For the text-containing cell, return its midpoint in (x, y) coordinate format. 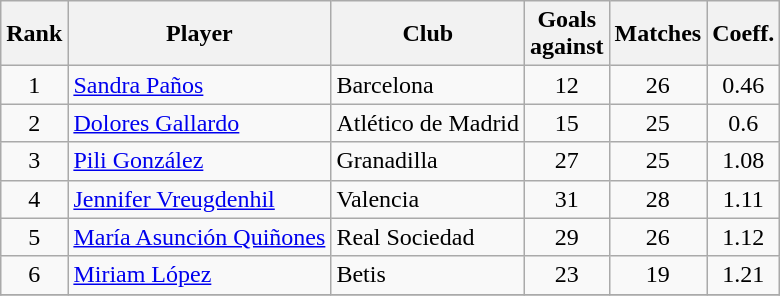
1.08 (744, 161)
23 (567, 275)
Valencia (428, 199)
Goalsagainst (567, 34)
Granadilla (428, 161)
1 (34, 85)
Club (428, 34)
5 (34, 237)
Matches (658, 34)
Atlético de Madrid (428, 123)
2 (34, 123)
Miriam López (200, 275)
27 (567, 161)
0.46 (744, 85)
1.11 (744, 199)
Coeff. (744, 34)
1.21 (744, 275)
28 (658, 199)
Dolores Gallardo (200, 123)
31 (567, 199)
6 (34, 275)
1.12 (744, 237)
Jennifer Vreugdenhil (200, 199)
15 (567, 123)
María Asunción Quiñones (200, 237)
Sandra Paños (200, 85)
Player (200, 34)
4 (34, 199)
Barcelona (428, 85)
Betis (428, 275)
0.6 (744, 123)
29 (567, 237)
19 (658, 275)
Real Sociedad (428, 237)
3 (34, 161)
Rank (34, 34)
Pili González (200, 161)
12 (567, 85)
